Search for the cell housing the specified text and yield its [X, Y] center coordinate. 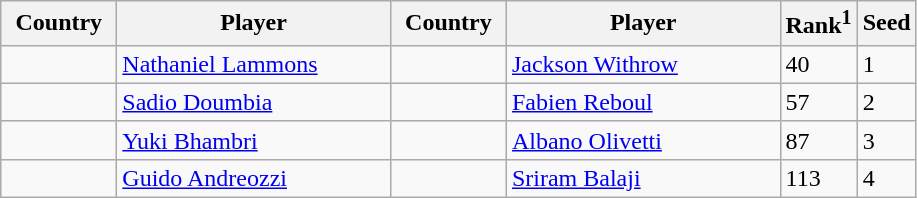
Sadio Doumbia [254, 102]
Albano Olivetti [643, 140]
Fabien Reboul [643, 102]
4 [886, 178]
113 [818, 178]
Guido Andreozzi [254, 178]
Rank1 [818, 24]
Jackson Withrow [643, 64]
Sriram Balaji [643, 178]
Seed [886, 24]
2 [886, 102]
Nathaniel Lammons [254, 64]
Yuki Bhambri [254, 140]
3 [886, 140]
40 [818, 64]
1 [886, 64]
87 [818, 140]
57 [818, 102]
